From the cell containing the given text, extract its center point as (X, Y) coordinate. 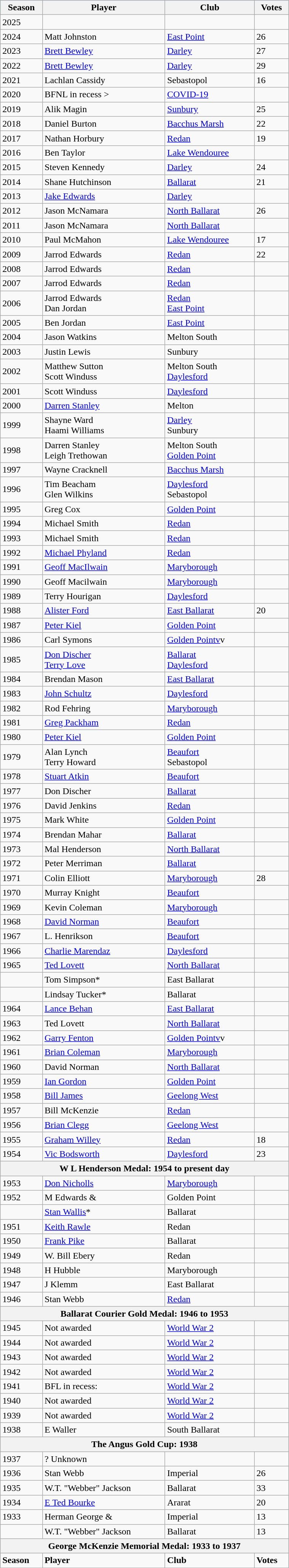
2006 (21, 303)
Shayne Ward Haami Williams (104, 425)
1995 (21, 509)
1976 (21, 806)
Beaufort Sebastopol (209, 757)
Michael Phyland (104, 553)
Stan Wallis* (104, 1212)
2002 (21, 371)
21 (271, 182)
2024 (21, 37)
23 (271, 1154)
1963 (21, 1023)
BFL in recess: (104, 1386)
2005 (21, 323)
Daylesford Sebastopol (209, 490)
Redan East Point (209, 303)
1975 (21, 820)
Melton South Daylesford (209, 371)
Brian Clegg (104, 1125)
18 (271, 1139)
2023 (21, 51)
24 (271, 167)
1991 (21, 567)
Rod Fehring (104, 708)
1994 (21, 524)
1953 (21, 1183)
1962 (21, 1038)
Greg Cox (104, 509)
28 (271, 878)
? Unknown (104, 1459)
BFNL in recess > (104, 95)
Shane Hutchinson (104, 182)
2007 (21, 283)
Brendan Mahar (104, 835)
2016 (21, 153)
Garry Fenton (104, 1038)
2010 (21, 240)
2019 (21, 109)
E Waller (104, 1430)
Scott Winduss (104, 391)
Nathan Horbury (104, 138)
1952 (21, 1198)
Frank Pike (104, 1241)
Mark White (104, 820)
1968 (21, 922)
Don Discher Terry Love (104, 659)
Ballarat Courier Gold Medal: 1946 to 1953 (145, 1314)
1987 (21, 625)
M Edwards & (104, 1198)
Peter Merriman (104, 864)
Matthew Sutton Scott Winduss (104, 371)
1961 (21, 1052)
Jason Watkins (104, 337)
2009 (21, 254)
Tom Simpson* (104, 980)
Darley Sunbury (209, 425)
E Ted Bourke (104, 1502)
1955 (21, 1139)
Bill James (104, 1096)
33 (271, 1488)
Lindsay Tucker* (104, 994)
1970 (21, 893)
1950 (21, 1241)
2017 (21, 138)
1973 (21, 849)
Greg Packham (104, 723)
1981 (21, 723)
1971 (21, 878)
Terry Hourigan (104, 596)
2015 (21, 167)
Lachlan Cassidy (104, 80)
J Klemm (104, 1285)
Alister Ford (104, 611)
W. Bill Ebery (104, 1256)
1951 (21, 1227)
Brian Coleman (104, 1052)
2011 (21, 225)
Kevin Coleman (104, 907)
Graham Willey (104, 1139)
1959 (21, 1081)
David Jenkins (104, 806)
1978 (21, 777)
1993 (21, 538)
19 (271, 138)
George McKenzie Memorial Medal: 1933 to 1937 (145, 1546)
1966 (21, 951)
1989 (21, 596)
1977 (21, 791)
COVID-19 (209, 95)
Justin Lewis (104, 352)
1980 (21, 737)
29 (271, 66)
1988 (21, 611)
Ballarat Daylesford (209, 659)
Colin Elliott (104, 878)
Keith Rawle (104, 1227)
1972 (21, 864)
1983 (21, 693)
1964 (21, 1009)
1998 (21, 450)
1965 (21, 965)
1969 (21, 907)
Alik Magin (104, 109)
1985 (21, 659)
1940 (21, 1401)
27 (271, 51)
1947 (21, 1285)
1958 (21, 1096)
Alan Lynch Terry Howard (104, 757)
Mal Henderson (104, 849)
1997 (21, 470)
1935 (21, 1488)
Tim Beacham Glen Wilkins (104, 490)
1996 (21, 490)
Don Nicholls (104, 1183)
2012 (21, 211)
Darren Stanley Leigh Trethowan (104, 450)
2022 (21, 66)
1986 (21, 640)
John Schultz (104, 693)
1945 (21, 1328)
2014 (21, 182)
1938 (21, 1430)
Jarrod Edwards Dan Jordan (104, 303)
1943 (21, 1357)
Ararat (209, 1502)
1960 (21, 1067)
1956 (21, 1125)
2004 (21, 337)
1936 (21, 1473)
L. Henrikson (104, 936)
1954 (21, 1154)
1949 (21, 1256)
Ben Jordan (104, 323)
2000 (21, 405)
Melton South (209, 337)
1934 (21, 1502)
2008 (21, 269)
Vic Bodsworth (104, 1154)
2020 (21, 95)
1941 (21, 1386)
Carl Symons (104, 640)
South Ballarat (209, 1430)
1944 (21, 1343)
17 (271, 240)
2013 (21, 196)
Herman George & (104, 1517)
Bill McKenzie (104, 1110)
Daniel Burton (104, 124)
Geoff MacIlwain (104, 567)
16 (271, 80)
Charlie Marendaz (104, 951)
Darren Stanley (104, 405)
1982 (21, 708)
1974 (21, 835)
1979 (21, 757)
1946 (21, 1299)
W L Henderson Medal: 1954 to present day (145, 1168)
Jake Edwards (104, 196)
2018 (21, 124)
1948 (21, 1270)
1942 (21, 1372)
Murray Knight (104, 893)
1937 (21, 1459)
Brendan Mason (104, 679)
2021 (21, 80)
H Hubble (104, 1270)
1933 (21, 1517)
1939 (21, 1415)
Ben Taylor (104, 153)
2001 (21, 391)
Paul McMahon (104, 240)
Stuart Atkin (104, 777)
Lance Behan (104, 1009)
Wayne Cracknell (104, 470)
1990 (21, 582)
Melton (209, 405)
1957 (21, 1110)
Melton South Golden Point (209, 450)
Sebastopol (209, 80)
1999 (21, 425)
Ian Gordon (104, 1081)
2025 (21, 22)
1967 (21, 936)
Don Discher (104, 791)
The Angus Gold Cup: 1938 (145, 1444)
Geoff Macilwain (104, 582)
Matt Johnston (104, 37)
1992 (21, 553)
2003 (21, 352)
25 (271, 109)
1984 (21, 679)
Steven Kennedy (104, 167)
